Return the (x, y) coordinate for the center point of the cell that contains the specified text.  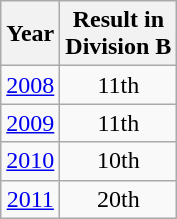
2011 (30, 199)
Year (30, 34)
Result inDivision B (118, 34)
20th (118, 199)
10th (118, 161)
2009 (30, 123)
2008 (30, 85)
2010 (30, 161)
